Return [X, Y] of the center of cell containing provided text 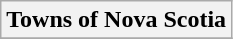
Towns of Nova Scotia [116, 20]
